Provide the (x, y) coordinate of the cell's center where the given text is located.  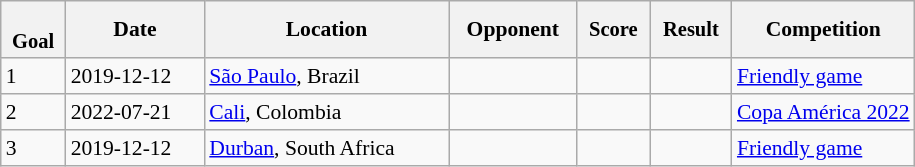
2022-07-21 (136, 112)
Location (326, 30)
2 (34, 112)
São Paulo, Brazil (326, 77)
Score (614, 30)
Competition (824, 30)
Goal (34, 30)
Opponent (513, 30)
Durban, South Africa (326, 148)
3 (34, 148)
Copa América 2022 (824, 112)
Cali, Colombia (326, 112)
Date (136, 30)
1 (34, 77)
Result (691, 30)
